Scan for the cell matching the given text and deliver its (x, y) coordinate at center. 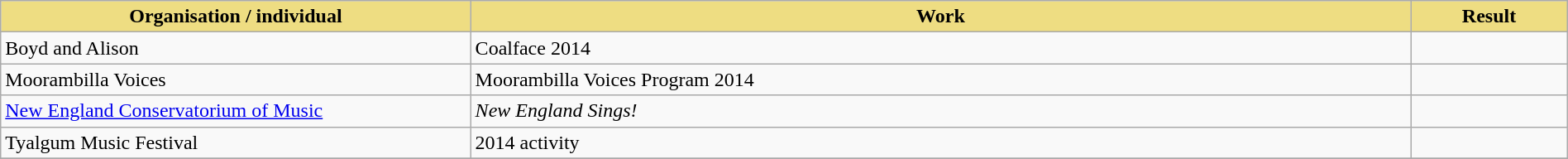
Moorambilla Voices (236, 79)
Coalface 2014 (941, 48)
Moorambilla Voices Program 2014 (941, 79)
Tyalgum Music Festival (236, 142)
New England Sings! (941, 111)
Boyd and Alison (236, 48)
New England Conservatorium of Music (236, 111)
Result (1489, 17)
2014 activity (941, 142)
Work (941, 17)
Organisation / individual (236, 17)
